Detect which cell encompasses the target text, then output its (x, y) center coordinate. 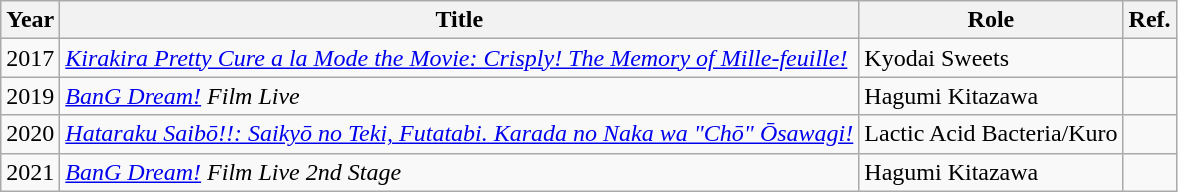
Kyodai Sweets (991, 58)
2019 (30, 96)
BanG Dream! Film Live (460, 96)
2017 (30, 58)
Lactic Acid Bacteria/Kuro (991, 134)
Title (460, 20)
2020 (30, 134)
Hataraku Saibō!!: Saikyō no Teki, Futatabi. Karada no Naka wa "Chō" Ōsawagi! (460, 134)
2021 (30, 172)
Ref. (1150, 20)
Role (991, 20)
BanG Dream! Film Live 2nd Stage (460, 172)
Kirakira Pretty Cure a la Mode the Movie: Crisply! The Memory of Mille-feuille! (460, 58)
Year (30, 20)
